Scan for the cell matching the given text and deliver its (x, y) coordinate at center. 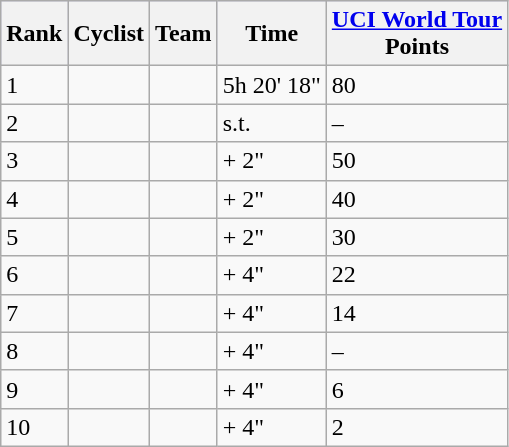
50 (416, 161)
Time (272, 34)
Team (184, 34)
3 (34, 161)
5 (34, 237)
9 (34, 389)
22 (416, 275)
40 (416, 199)
UCI World TourPoints (416, 34)
1 (34, 85)
30 (416, 237)
80 (416, 85)
14 (416, 313)
7 (34, 313)
s.t. (272, 123)
5h 20' 18" (272, 85)
Rank (34, 34)
Cyclist (109, 34)
10 (34, 427)
4 (34, 199)
8 (34, 351)
